Extract the (x, y) coordinate from the center of the cell holding the provided text.  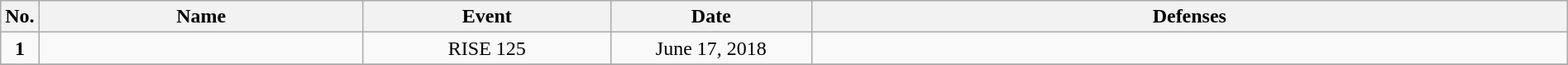
No. (20, 17)
1 (20, 48)
Name (201, 17)
June 17, 2018 (711, 48)
Date (711, 17)
Defenses (1189, 17)
RISE 125 (486, 48)
Event (486, 17)
